Detect which cell encompasses the target text, then output its [X, Y] center coordinate. 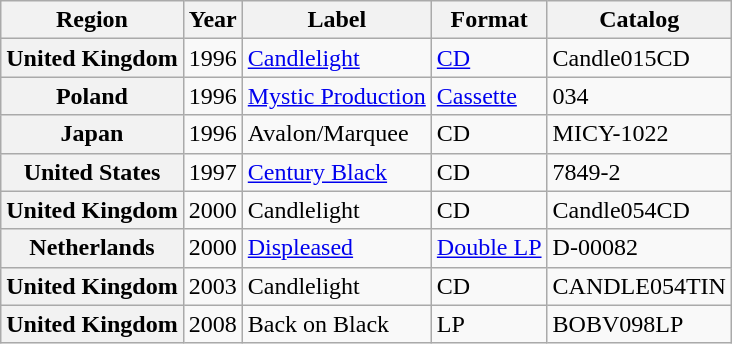
CANDLE054TIN [639, 286]
Back on Black [336, 324]
D-00082 [639, 248]
7849-2 [639, 172]
Year [212, 20]
Candle015CD [639, 58]
Displeased [336, 248]
034 [639, 96]
Netherlands [92, 248]
BOBV098LP [639, 324]
Poland [92, 96]
1997 [212, 172]
United States [92, 172]
LP [489, 324]
Format [489, 20]
Region [92, 20]
Label [336, 20]
2003 [212, 286]
Catalog [639, 20]
Avalon/Marquee [336, 134]
Cassette [489, 96]
Mystic Production [336, 96]
Japan [92, 134]
Candle054CD [639, 210]
2008 [212, 324]
Century Black [336, 172]
MICY-1022 [639, 134]
Double LP [489, 248]
